Locate the cell with the specified text and output its [X, Y] center coordinate. 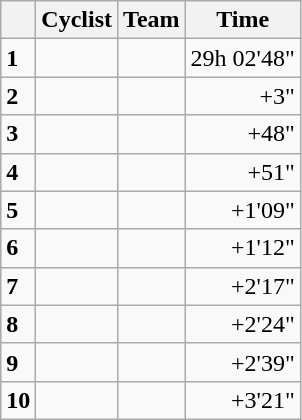
+48" [242, 134]
3 [18, 134]
1 [18, 58]
5 [18, 210]
+3" [242, 96]
+2'24" [242, 324]
4 [18, 172]
29h 02'48" [242, 58]
+1'09" [242, 210]
6 [18, 248]
+51" [242, 172]
+2'17" [242, 286]
8 [18, 324]
+2'39" [242, 362]
Cyclist [77, 20]
+3'21" [242, 400]
+1'12" [242, 248]
2 [18, 96]
9 [18, 362]
Team [152, 20]
Time [242, 20]
10 [18, 400]
7 [18, 286]
